Scan for the cell matching the given text and deliver its [x, y] coordinate at center. 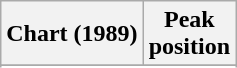
Peakposition [189, 34]
Chart (1989) [72, 34]
